Determine the [x, y] coordinate at the center of the cell enclosing the given text.  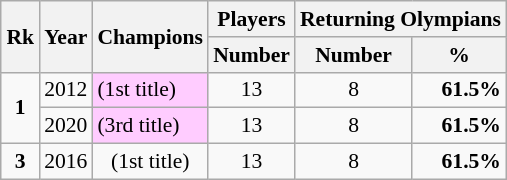
3 [20, 162]
1 [20, 108]
2020 [66, 126]
Players [252, 19]
2012 [66, 90]
(3rd title) [150, 126]
% [459, 55]
Rk [20, 36]
Champions [150, 36]
Returning Olympians [400, 19]
2016 [66, 162]
Year [66, 36]
